Locate the cell with the specified text and output its (X, Y) center coordinate. 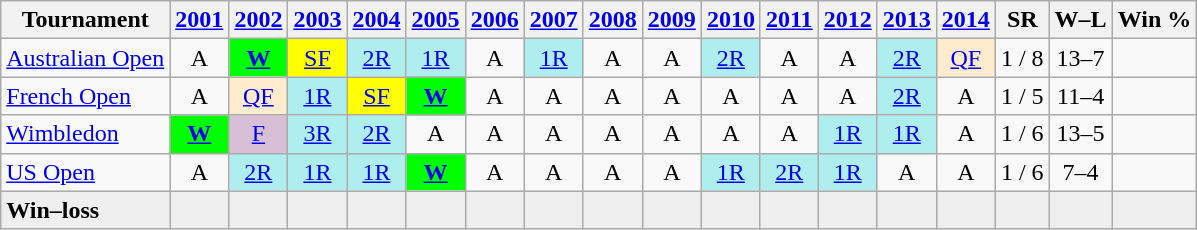
2004 (376, 20)
13–5 (1080, 134)
2007 (554, 20)
2009 (672, 20)
1 / 8 (1022, 58)
2011 (789, 20)
2006 (494, 20)
SR (1022, 20)
2003 (318, 20)
3R (318, 134)
Win % (1154, 20)
French Open (86, 96)
7–4 (1080, 172)
2013 (906, 20)
2008 (612, 20)
2005 (436, 20)
F (258, 134)
Win–loss (86, 210)
Australian Open (86, 58)
2014 (966, 20)
11–4 (1080, 96)
1 / 5 (1022, 96)
2012 (848, 20)
Wimbledon (86, 134)
2001 (200, 20)
2002 (258, 20)
W–L (1080, 20)
13–7 (1080, 58)
Tournament (86, 20)
2010 (730, 20)
US Open (86, 172)
